Determine the [X, Y] coordinate at the center of the cell enclosing the given text.  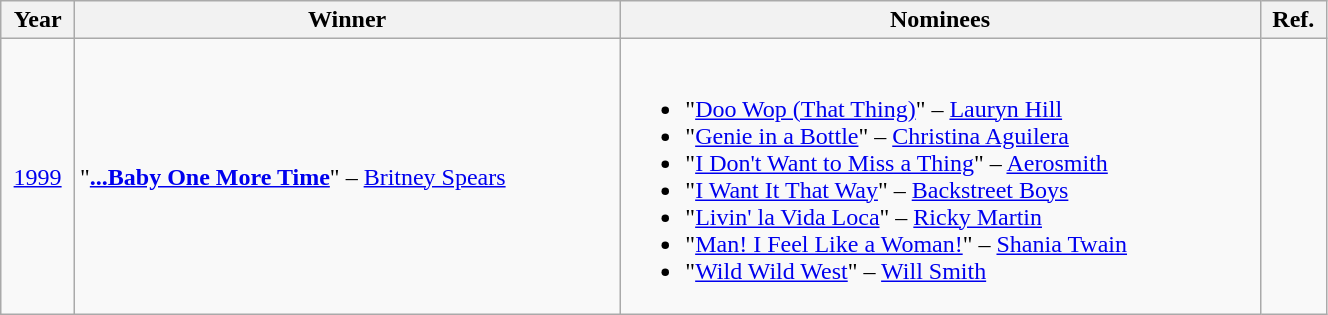
Ref. [1293, 20]
Year [38, 20]
"...Baby One More Time" – Britney Spears [348, 176]
Winner [348, 20]
1999 [38, 176]
Nominees [940, 20]
